Detect which cell encompasses the target text, then output its (x, y) center coordinate. 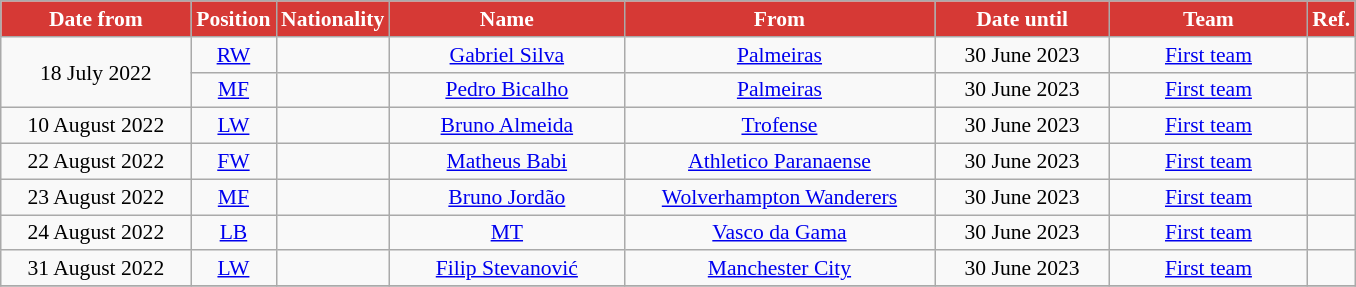
From (779, 19)
Team (1209, 19)
RW (234, 55)
LB (234, 233)
Bruno Jordão (506, 197)
24 August 2022 (96, 233)
31 August 2022 (96, 269)
23 August 2022 (96, 197)
18 July 2022 (96, 72)
Wolverhampton Wanderers (779, 197)
Nationality (332, 19)
Position (234, 19)
FW (234, 162)
Pedro Bicalho (506, 90)
Gabriel Silva (506, 55)
Manchester City (779, 269)
Bruno Almeida (506, 126)
Ref. (1331, 19)
Athletico Paranaense (779, 162)
Matheus Babi (506, 162)
MT (506, 233)
Date until (1022, 19)
Trofense (779, 126)
Vasco da Gama (779, 233)
22 August 2022 (96, 162)
Date from (96, 19)
Name (506, 19)
Filip Stevanović (506, 269)
10 August 2022 (96, 126)
